Output the [X, Y] coordinate of the center of the cell containing the given text.  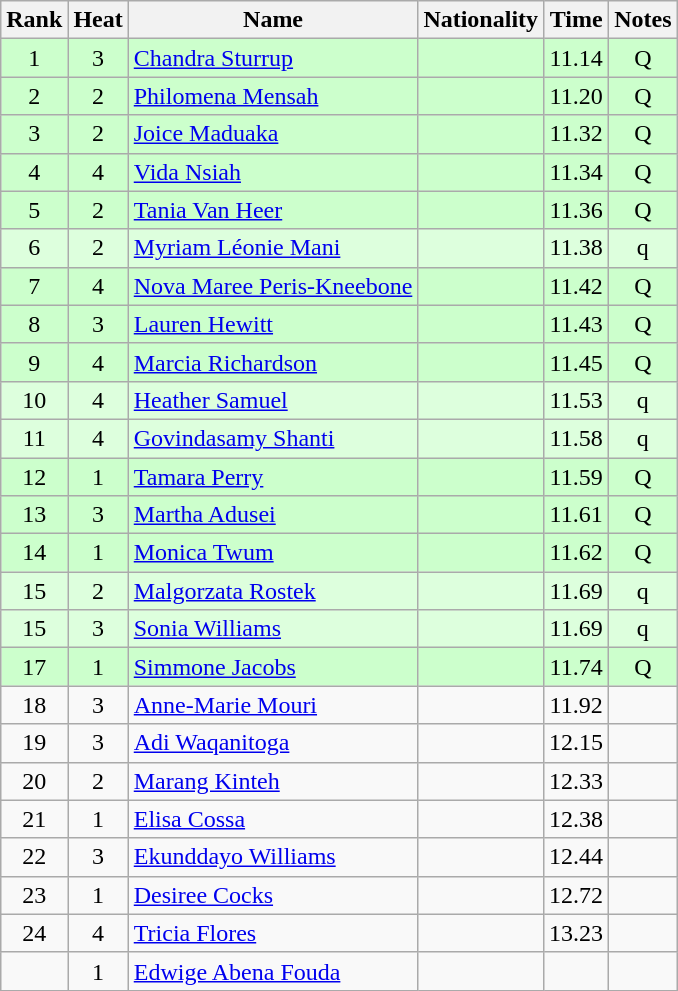
14 [34, 553]
Vida Nsiah [273, 172]
24 [34, 933]
12.33 [576, 781]
Ekunddayo Williams [273, 857]
11.38 [576, 248]
11.45 [576, 362]
22 [34, 857]
8 [34, 324]
Heather Samuel [273, 400]
Martha Adusei [273, 515]
6 [34, 248]
Name [273, 20]
11.36 [576, 210]
Simmone Jacobs [273, 667]
11.14 [576, 58]
23 [34, 895]
Lauren Hewitt [273, 324]
20 [34, 781]
Nova Maree Peris-Kneebone [273, 286]
11.34 [576, 172]
5 [34, 210]
13.23 [576, 933]
Marcia Richardson [273, 362]
Nationality [481, 20]
11 [34, 438]
Joice Maduaka [273, 134]
Desiree Cocks [273, 895]
Chandra Sturrup [273, 58]
Govindasamy Shanti [273, 438]
Anne-Marie Mouri [273, 705]
11.53 [576, 400]
Myriam Léonie Mani [273, 248]
Tamara Perry [273, 477]
11.62 [576, 553]
12 [34, 477]
Tricia Flores [273, 933]
Malgorzata Rostek [273, 591]
17 [34, 667]
7 [34, 286]
11.32 [576, 134]
11.74 [576, 667]
Adi Waqanitoga [273, 743]
12.44 [576, 857]
Notes [643, 20]
11.58 [576, 438]
11.59 [576, 477]
Elisa Cossa [273, 819]
Marang Kinteh [273, 781]
Tania Van Heer [273, 210]
Heat [98, 20]
9 [34, 362]
12.72 [576, 895]
Edwige Abena Fouda [273, 971]
21 [34, 819]
11.42 [576, 286]
Rank [34, 20]
11.43 [576, 324]
12.15 [576, 743]
13 [34, 515]
10 [34, 400]
18 [34, 705]
11.20 [576, 96]
11.61 [576, 515]
Monica Twum [273, 553]
Time [576, 20]
Sonia Williams [273, 629]
19 [34, 743]
Philomena Mensah [273, 96]
12.38 [576, 819]
11.92 [576, 705]
